Output the [X, Y] coordinate of the center of the cell containing the given text.  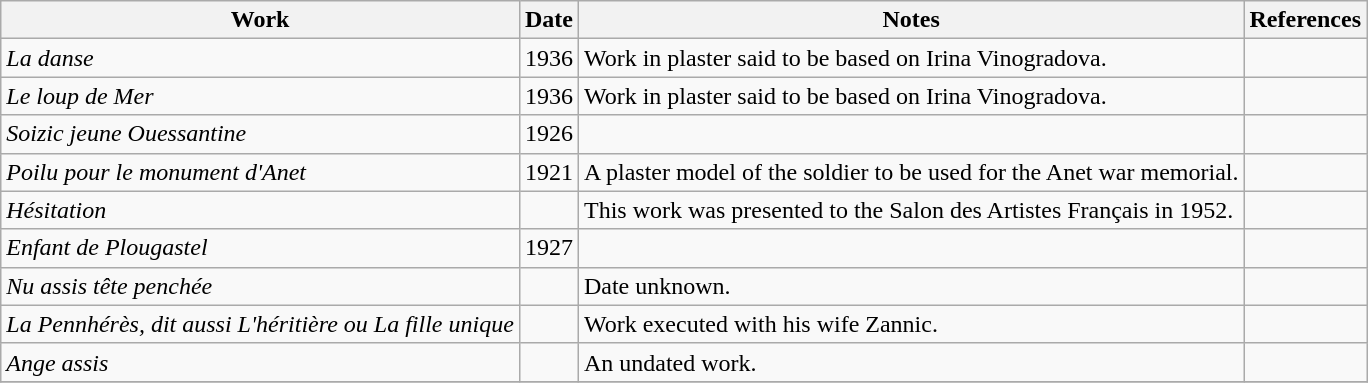
Date [548, 20]
An undated work. [911, 362]
1921 [548, 172]
Work executed with his wife Zannic. [911, 324]
Enfant de Plougastel [260, 248]
Work [260, 20]
Soizic jeune Ouessantine [260, 134]
La Pennhérès, dit aussi L'héritière ou La fille unique [260, 324]
References [1306, 20]
A plaster model of the soldier to be used for the Anet war memorial. [911, 172]
Notes [911, 20]
Ange assis [260, 362]
Date unknown. [911, 286]
Hésitation [260, 210]
La danse [260, 58]
Nu assis tête penchée [260, 286]
Poilu pour le monument d'Anet [260, 172]
1927 [548, 248]
Le loup de Mer [260, 96]
This work was presented to the Salon des Artistes Français in 1952. [911, 210]
1926 [548, 134]
